Search for the cell housing the specified text and yield its (X, Y) center coordinate. 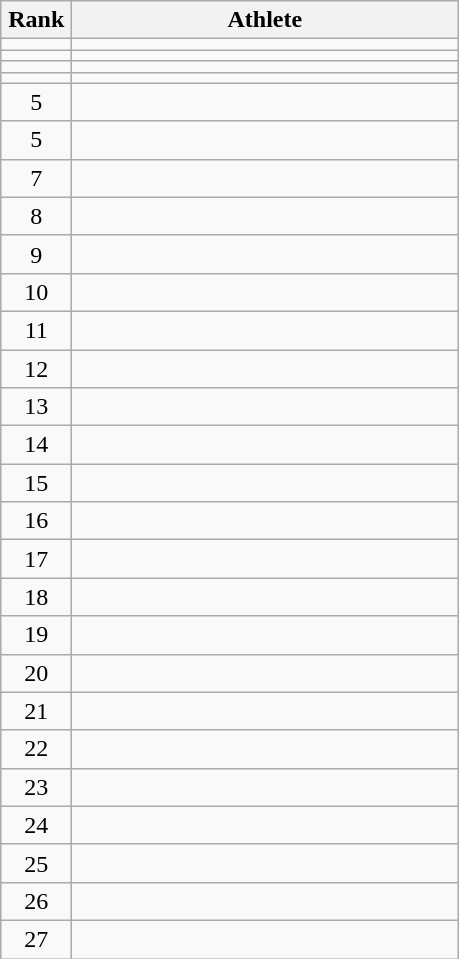
13 (36, 407)
27 (36, 939)
8 (36, 216)
22 (36, 749)
20 (36, 673)
Rank (36, 20)
14 (36, 445)
25 (36, 863)
11 (36, 330)
26 (36, 901)
23 (36, 787)
15 (36, 483)
Athlete (265, 20)
12 (36, 369)
9 (36, 254)
21 (36, 711)
7 (36, 178)
10 (36, 292)
24 (36, 825)
17 (36, 559)
18 (36, 597)
19 (36, 635)
16 (36, 521)
